From the cell containing the given text, extract its center point as [X, Y] coordinate. 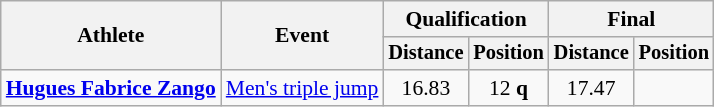
Event [302, 36]
Qualification [466, 19]
Hugues Fabrice Zango [111, 88]
Final [632, 19]
Athlete [111, 36]
Men's triple jump [302, 88]
17.47 [592, 88]
12 q [508, 88]
16.83 [426, 88]
